Determine the (X, Y) coordinate at the center of the cell enclosing the given text.  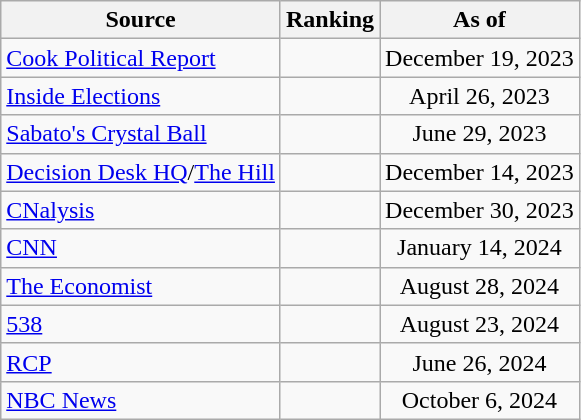
Decision Desk HQ/The Hill (141, 172)
Cook Political Report (141, 58)
Sabato's Crystal Ball (141, 134)
August 28, 2024 (480, 286)
October 6, 2024 (480, 400)
December 30, 2023 (480, 210)
Inside Elections (141, 96)
June 26, 2024 (480, 362)
Source (141, 20)
As of (480, 20)
Ranking (330, 20)
April 26, 2023 (480, 96)
The Economist (141, 286)
CNN (141, 248)
CNalysis (141, 210)
June 29, 2023 (480, 134)
January 14, 2024 (480, 248)
538 (141, 324)
RCP (141, 362)
December 19, 2023 (480, 58)
December 14, 2023 (480, 172)
August 23, 2024 (480, 324)
NBC News (141, 400)
